From the cell containing the given text, extract its center point as [X, Y] coordinate. 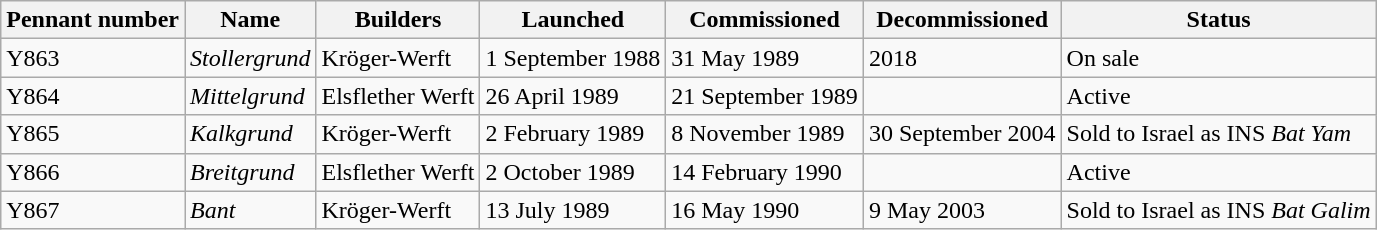
30 September 2004 [962, 134]
Bant [250, 210]
Commissioned [765, 20]
Builders [398, 20]
21 September 1989 [765, 96]
Stollergrund [250, 58]
31 May 1989 [765, 58]
16 May 1990 [765, 210]
Y863 [93, 58]
Y866 [93, 172]
1 September 1988 [573, 58]
Mittelgrund [250, 96]
2018 [962, 58]
8 November 1989 [765, 134]
Breitgrund [250, 172]
Name [250, 20]
9 May 2003 [962, 210]
13 July 1989 [573, 210]
Launched [573, 20]
Kalkgrund [250, 134]
Y864 [93, 96]
Pennant number [93, 20]
On sale [1218, 58]
14 February 1990 [765, 172]
2 February 1989 [573, 134]
26 April 1989 [573, 96]
Decommissioned [962, 20]
Status [1218, 20]
Y867 [93, 210]
Sold to Israel as INS Bat Yam [1218, 134]
Y865 [93, 134]
Sold to Israel as INS Bat Galim [1218, 210]
2 October 1989 [573, 172]
